Pinpoint the cell where the given text exists, returning its [x, y] midpoint coordinate. 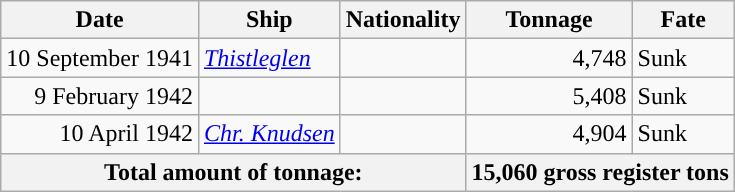
Fate [683, 20]
10 September 1941 [100, 58]
Chr. Knudsen [269, 134]
15,060 gross register tons [600, 172]
5,408 [549, 96]
Nationality [403, 20]
10 April 1942 [100, 134]
Tonnage [549, 20]
4,748 [549, 58]
Total amount of tonnage: [234, 172]
9 February 1942 [100, 96]
Date [100, 20]
4,904 [549, 134]
Thistleglen [269, 58]
Ship [269, 20]
